Detect which cell encompasses the target text, then output its [x, y] center coordinate. 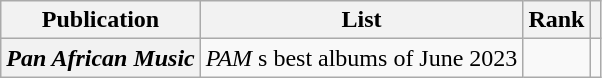
PAM s best albums of June 2023 [362, 58]
Pan African Music [101, 58]
Rank [556, 20]
List [362, 20]
Publication [101, 20]
